Return (x, y) of the center of cell containing provided text 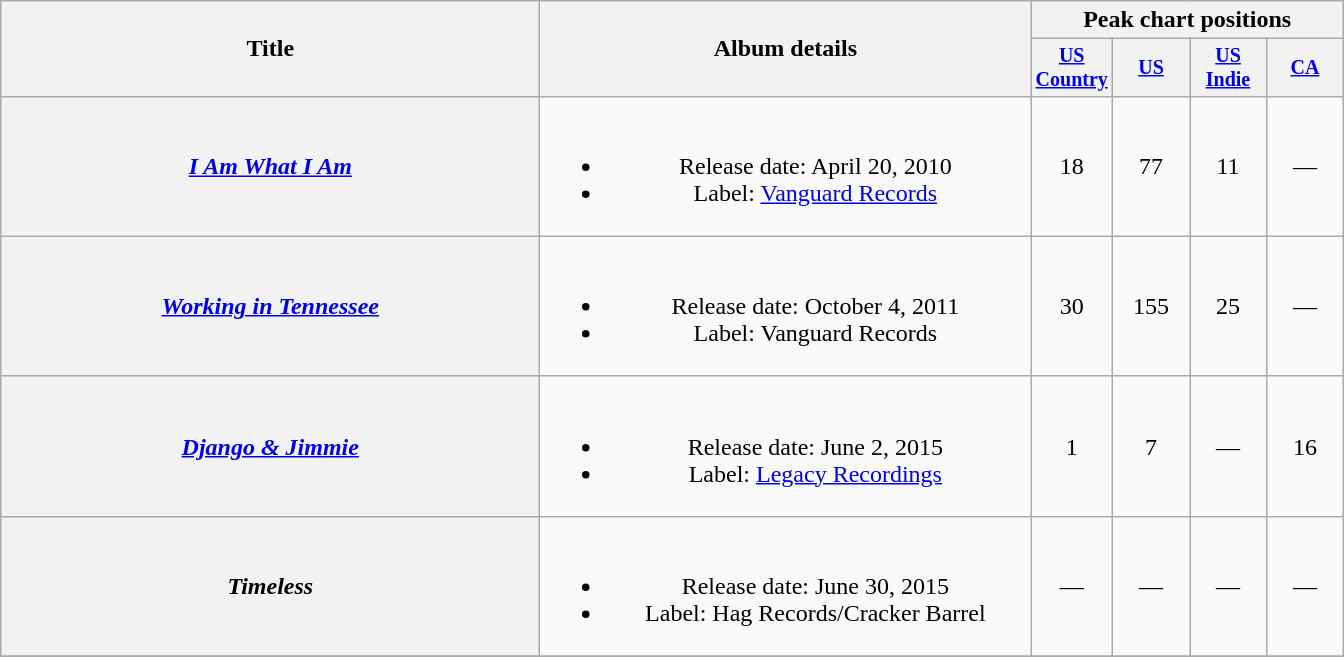
US (1152, 68)
Working in Tennessee (270, 306)
Release date: June 2, 2015Label: Legacy Recordings (786, 446)
Peak chart positions (1188, 20)
30 (1072, 306)
77 (1152, 166)
CA (1304, 68)
Title (270, 49)
155 (1152, 306)
Timeless (270, 586)
US Indie (1228, 68)
25 (1228, 306)
16 (1304, 446)
7 (1152, 446)
11 (1228, 166)
Django & Jimmie (270, 446)
Release date: April 20, 2010Label: Vanguard Records (786, 166)
Album details (786, 49)
US Country (1072, 68)
18 (1072, 166)
Release date: June 30, 2015Label: Hag Records/Cracker Barrel (786, 586)
Release date: October 4, 2011Label: Vanguard Records (786, 306)
1 (1072, 446)
I Am What I Am (270, 166)
